Locate the cell with the specified text and output its [x, y] center coordinate. 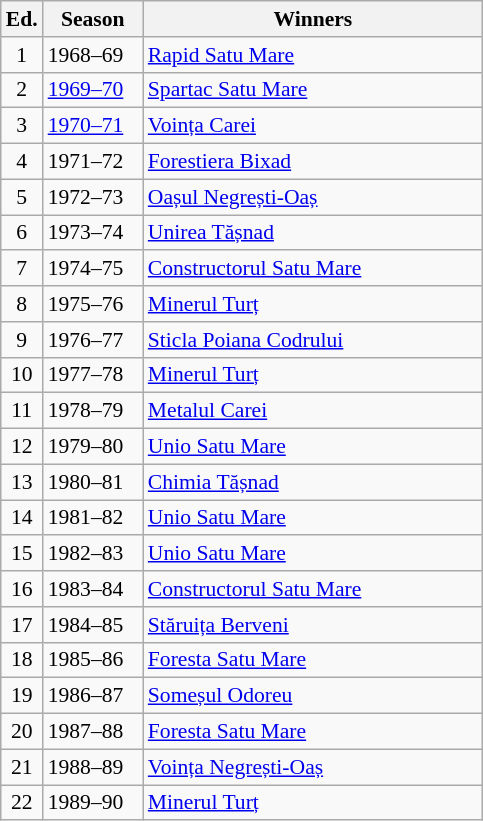
1982–83 [93, 554]
1973–74 [93, 233]
1979–80 [93, 447]
Winners [313, 19]
1974–75 [93, 269]
Spartac Satu Mare [313, 90]
Voința Negrești-Oaș [313, 767]
5 [22, 197]
1971–72 [93, 162]
12 [22, 447]
1981–82 [93, 518]
17 [22, 625]
22 [22, 803]
14 [22, 518]
Ed. [22, 19]
1984–85 [93, 625]
16 [22, 589]
1983–84 [93, 589]
19 [22, 696]
1987–88 [93, 732]
10 [22, 375]
Oașul Negrești-Oaș [313, 197]
4 [22, 162]
15 [22, 554]
Unirea Tășnad [313, 233]
1977–78 [93, 375]
Forestiera Bixad [313, 162]
1980–81 [93, 482]
1970–71 [93, 126]
21 [22, 767]
1972–73 [93, 197]
Stăruița Berveni [313, 625]
13 [22, 482]
Voința Carei [313, 126]
1978–79 [93, 411]
1 [22, 55]
1989–90 [93, 803]
1988–89 [93, 767]
8 [22, 304]
7 [22, 269]
Chimia Tășnad [313, 482]
2 [22, 90]
1968–69 [93, 55]
1985–86 [93, 660]
Metalul Carei [313, 411]
3 [22, 126]
18 [22, 660]
6 [22, 233]
9 [22, 340]
1976–77 [93, 340]
20 [22, 732]
11 [22, 411]
Sticla Poiana Codrului [313, 340]
1969–70 [93, 90]
1975–76 [93, 304]
Someșul Odoreu [313, 696]
Season [93, 19]
1986–87 [93, 696]
Rapid Satu Mare [313, 55]
